Search for the cell housing the specified text and yield its (X, Y) center coordinate. 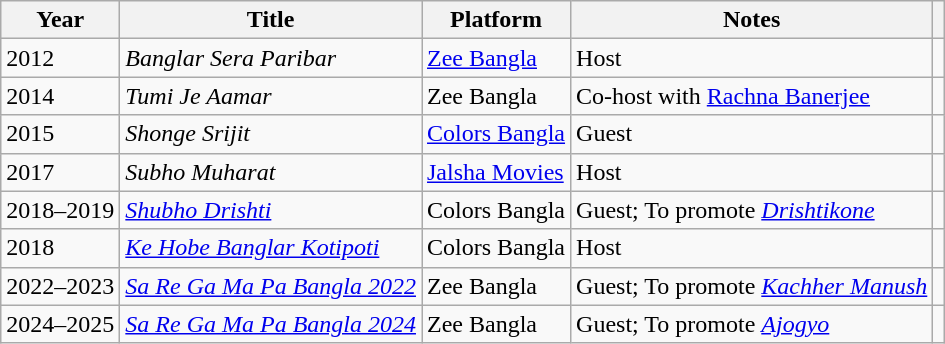
Shubho Drishti (271, 210)
Subho Muharat (271, 172)
Title (271, 20)
Sa Re Ga Ma Pa Bangla 2022 (271, 286)
Jalsha Movies (496, 172)
2014 (60, 96)
Tumi Je Aamar (271, 96)
Notes (752, 20)
Sa Re Ga Ma Pa Bangla 2024 (271, 324)
2018 (60, 248)
Guest; To promote Drishtikone (752, 210)
2015 (60, 134)
2022–2023 (60, 286)
2017 (60, 172)
Year (60, 20)
Co-host with Rachna Banerjee (752, 96)
Ke Hobe Banglar Kotipoti (271, 248)
2018–2019 (60, 210)
Platform (496, 20)
Guest; To promote Ajogyo (752, 324)
Shonge Srijit (271, 134)
Guest; To promote Kachher Manush (752, 286)
Banglar Sera Paribar (271, 58)
2012 (60, 58)
2024–2025 (60, 324)
Guest (752, 134)
